Pinpoint the cell where the given text exists, returning its (x, y) midpoint coordinate. 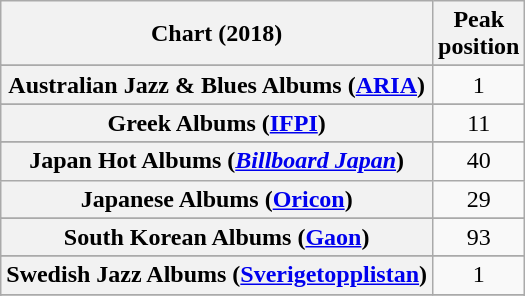
40 (479, 161)
Japanese Albums (Oricon) (217, 199)
Peak position (479, 34)
South Korean Albums (Gaon) (217, 237)
11 (479, 123)
Greek Albums (IFPI) (217, 123)
93 (479, 237)
29 (479, 199)
Australian Jazz & Blues Albums (ARIA) (217, 85)
Swedish Jazz Albums (Sverigetopplistan) (217, 275)
Chart (2018) (217, 34)
Japan Hot Albums (Billboard Japan) (217, 161)
